Return the [x, y] coordinate for the center point of the cell that contains the specified text.  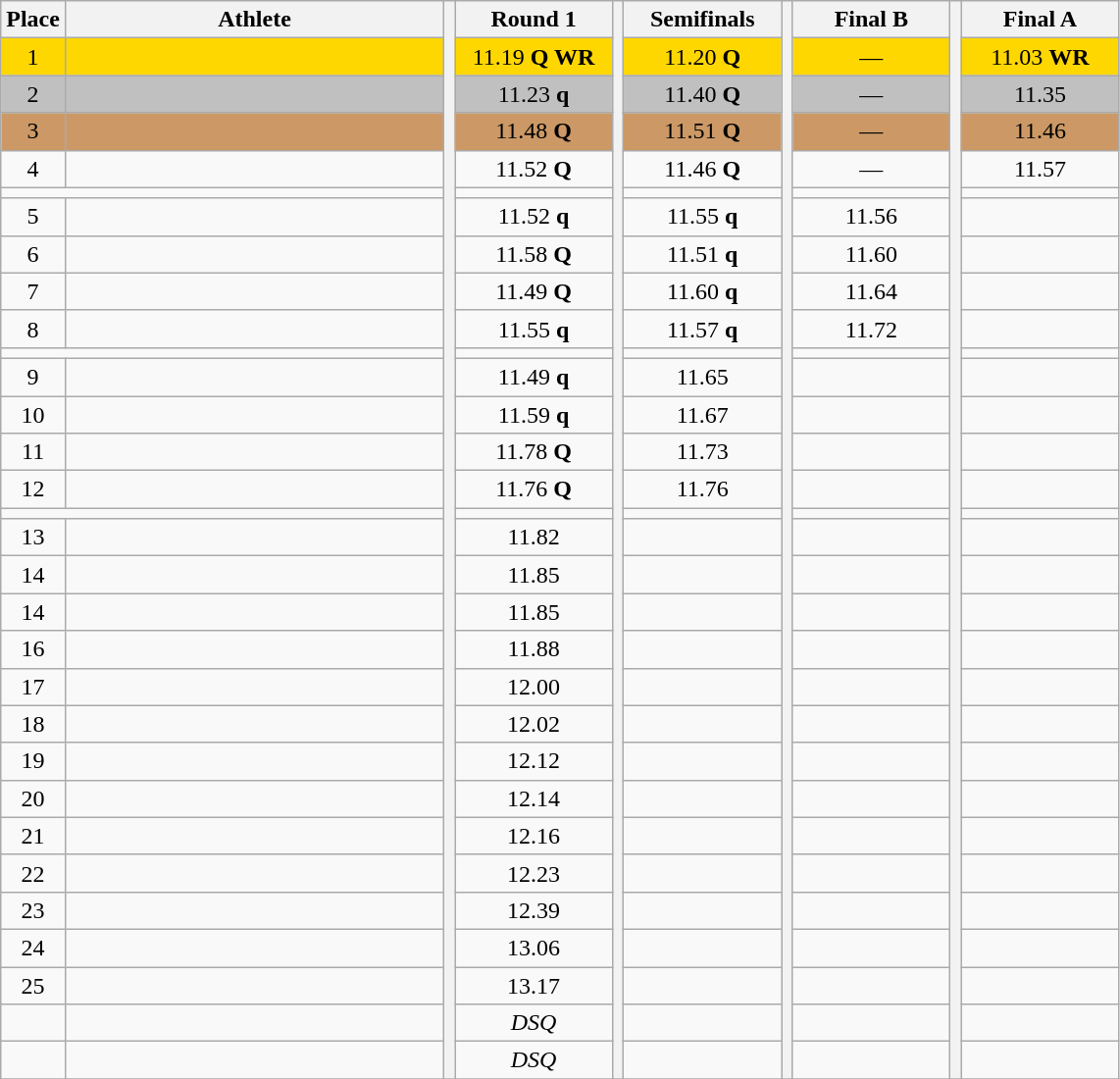
11.82 [534, 538]
12.39 [534, 910]
12.16 [534, 836]
11.76 [702, 489]
11.49 q [534, 377]
6 [33, 254]
16 [33, 649]
11.52 q [534, 217]
11.72 [871, 329]
11.51 q [702, 254]
11.49 Q [534, 291]
12.12 [534, 761]
1 [33, 57]
11.65 [702, 377]
11.60 [871, 254]
4 [33, 169]
Round 1 [534, 20]
2 [33, 94]
Place [33, 20]
18 [33, 724]
11.40 Q [702, 94]
11.78 Q [534, 452]
Athlete [254, 20]
8 [33, 329]
11.58 Q [534, 254]
11.23 q [534, 94]
25 [33, 986]
11.57 [1040, 169]
11.76 Q [534, 489]
13.17 [534, 986]
10 [33, 415]
11 [33, 452]
12 [33, 489]
12.00 [534, 687]
13.06 [534, 948]
12.14 [534, 798]
13 [33, 538]
11.57 q [702, 329]
11.51 Q [702, 131]
11.19 Q WR [534, 57]
11.56 [871, 217]
9 [33, 377]
11.46 Q [702, 169]
11.67 [702, 415]
5 [33, 217]
11.35 [1040, 94]
11.73 [702, 452]
Semifinals [702, 20]
11.64 [871, 291]
12.02 [534, 724]
17 [33, 687]
11.03 WR [1040, 57]
11.48 Q [534, 131]
11.60 q [702, 291]
Final B [871, 20]
3 [33, 131]
23 [33, 910]
11.46 [1040, 131]
19 [33, 761]
11.59 q [534, 415]
Final A [1040, 20]
20 [33, 798]
21 [33, 836]
11.52 Q [534, 169]
24 [33, 948]
7 [33, 291]
11.88 [534, 649]
22 [33, 873]
11.20 Q [702, 57]
12.23 [534, 873]
